Capture the cell that displays the provided text and extract its (X, Y) central coordinate. 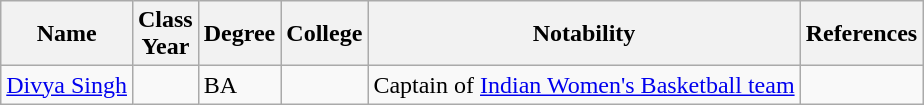
Divya Singh (67, 85)
Name (67, 34)
References (862, 34)
Captain of Indian Women's Basketball team (584, 85)
ClassYear (165, 34)
BA (240, 85)
Degree (240, 34)
College (324, 34)
Notability (584, 34)
